From the cell containing the given text, extract its center point as [x, y] coordinate. 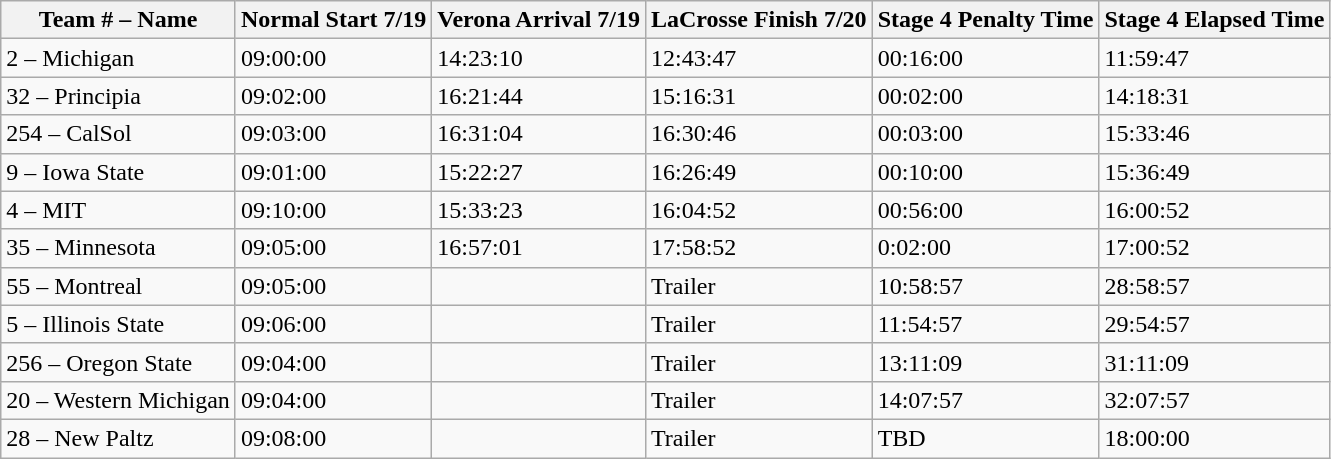
0:02:00 [986, 248]
Team # – Name [118, 20]
254 – CalSol [118, 134]
00:16:00 [986, 58]
5 – Illinois State [118, 324]
32 – Principia [118, 96]
11:59:47 [1214, 58]
29:54:57 [1214, 324]
Verona Arrival 7/19 [539, 20]
15:16:31 [758, 96]
15:33:46 [1214, 134]
18:00:00 [1214, 438]
10:58:57 [986, 286]
09:06:00 [333, 324]
16:00:52 [1214, 210]
17:58:52 [758, 248]
16:21:44 [539, 96]
13:11:09 [986, 362]
16:30:46 [758, 134]
20 – Western Michigan [118, 400]
14:18:31 [1214, 96]
00:56:00 [986, 210]
09:03:00 [333, 134]
TBD [986, 438]
LaCrosse Finish 7/20 [758, 20]
00:02:00 [986, 96]
11:54:57 [986, 324]
17:00:52 [1214, 248]
00:03:00 [986, 134]
14:07:57 [986, 400]
Normal Start 7/19 [333, 20]
12:43:47 [758, 58]
Stage 4 Elapsed Time [1214, 20]
256 – Oregon State [118, 362]
09:01:00 [333, 172]
16:31:04 [539, 134]
55 – Montreal [118, 286]
15:22:27 [539, 172]
09:02:00 [333, 96]
2 – Michigan [118, 58]
16:26:49 [758, 172]
00:10:00 [986, 172]
32:07:57 [1214, 400]
09:00:00 [333, 58]
Stage 4 Penalty Time [986, 20]
09:10:00 [333, 210]
28:58:57 [1214, 286]
16:57:01 [539, 248]
9 – Iowa State [118, 172]
15:36:49 [1214, 172]
31:11:09 [1214, 362]
16:04:52 [758, 210]
14:23:10 [539, 58]
4 – MIT [118, 210]
15:33:23 [539, 210]
28 – New Paltz [118, 438]
09:08:00 [333, 438]
35 – Minnesota [118, 248]
